Scan for the cell matching the given text and deliver its (X, Y) coordinate at center. 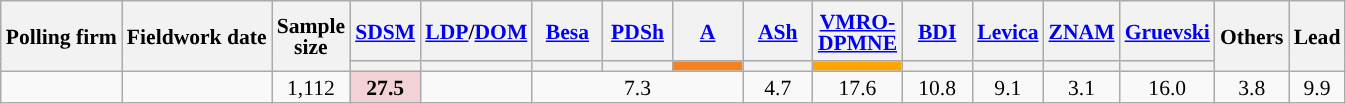
4.7 (778, 86)
PDSh (637, 31)
Levica (1008, 31)
7.3 (637, 86)
A (708, 31)
BDI (937, 31)
3.8 (1252, 86)
ASh (778, 31)
LDP/DOM (476, 31)
Others (1252, 36)
Fieldwork date (197, 36)
16.0 (1168, 86)
Besa (567, 31)
3.1 (1082, 86)
9.9 (1318, 86)
Polling firm (62, 36)
VMRO-DPMNE (858, 31)
Gruevski (1168, 31)
17.6 (858, 86)
27.5 (385, 86)
1,112 (311, 86)
Samplesize (311, 36)
9.1 (1008, 86)
SDSM (385, 31)
10.8 (937, 86)
ZNAM (1082, 31)
Lead (1318, 36)
